Detect which cell encompasses the target text, then output its (x, y) center coordinate. 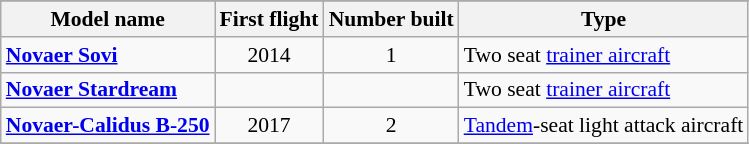
2014 (270, 55)
First flight (270, 19)
2 (392, 126)
Number built (392, 19)
Novaer Sovi (108, 55)
1 (392, 55)
Novaer Stardream (108, 90)
Type (604, 19)
2017 (270, 126)
Model name (108, 19)
Tandem-seat light attack aircraft (604, 126)
Novaer-Calidus B-250 (108, 126)
